Return (x, y) of the center of cell containing provided text 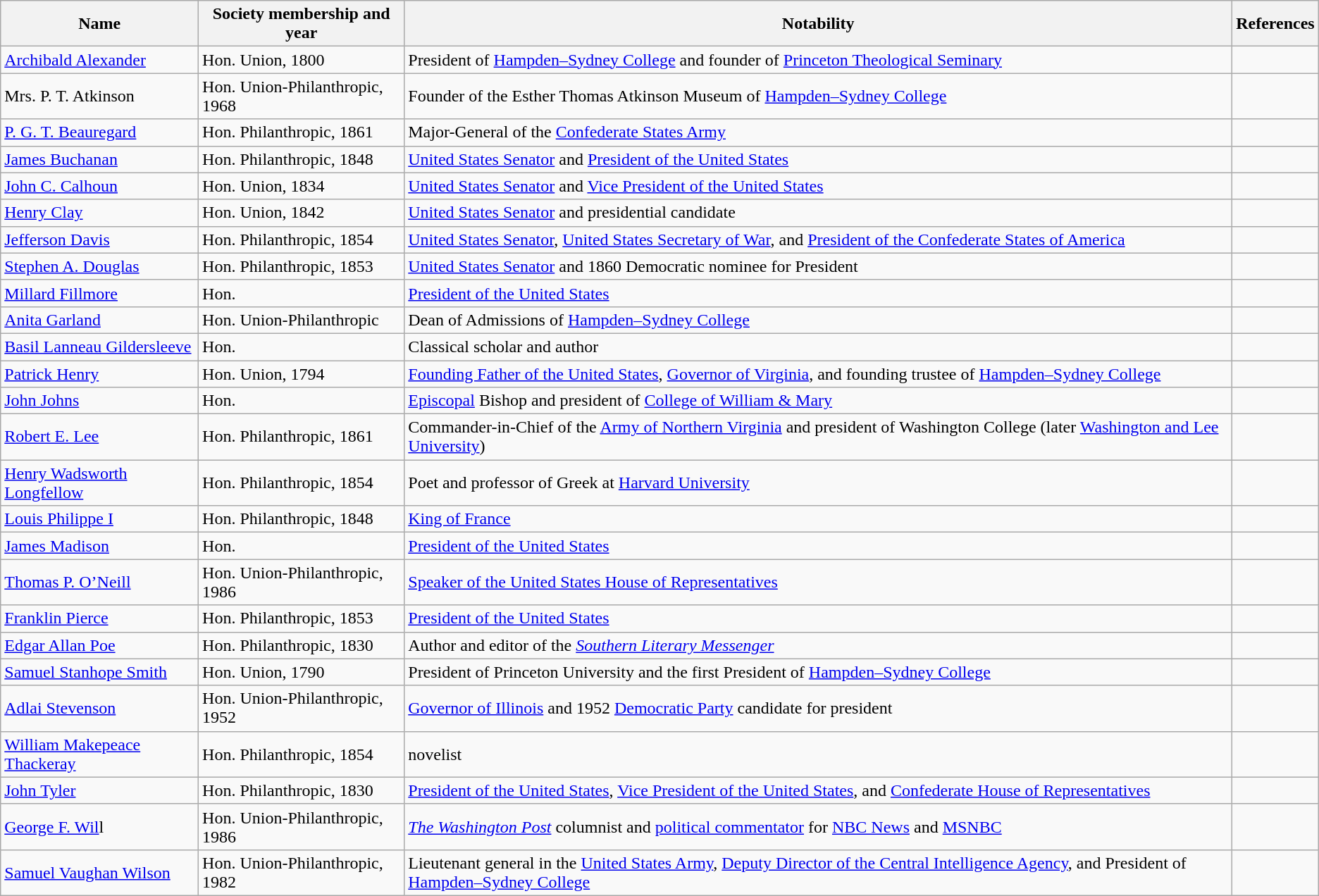
Dean of Admissions of Hampden–Sydney College (819, 320)
William Makepeace Thackeray (100, 754)
Speaker of the United States House of Representatives (819, 582)
John C. Calhoun (100, 186)
Hon. Union, 1794 (302, 374)
John Johns (100, 401)
Samuel Stanhope Smith (100, 672)
James Madison (100, 546)
Commander-in-Chief of the Army of Northern Virginia and president of Washington College (later Washington and Lee University) (819, 437)
United States Senator and presidential candidate (819, 213)
Edgar Allan Poe (100, 645)
The Washington Post columnist and political commentator for NBC News and MSNBC (819, 827)
President of the United States, Vice President of the United States, and Confederate House of Representatives (819, 790)
Anita Garland (100, 320)
Hon. Union-Philanthropic (302, 320)
Hon. Union-Philanthropic, 1982 (302, 872)
Poet and professor of Greek at Harvard University (819, 483)
Jefferson Davis (100, 239)
Founder of the Esther Thomas Atkinson Museum of Hampden–Sydney College (819, 96)
President of Princeton University and the first President of Hampden–Sydney College (819, 672)
John Tyler (100, 790)
Name (100, 24)
Thomas P. O’Neill (100, 582)
King of France (819, 519)
Henry Clay (100, 213)
Hon. Union, 1790 (302, 672)
Founding Father of the United States, Governor of Virginia, and founding trustee of Hampden–Sydney College (819, 374)
Patrick Henry (100, 374)
United States Senator and President of the United States (819, 159)
novelist (819, 754)
Hon. Union-Philanthropic, 1952 (302, 709)
Louis Philippe I (100, 519)
Governor of Illinois and 1952 Democratic Party candidate for president (819, 709)
Lieutenant general in the United States Army, Deputy Director of the Central Intelligence Agency, and President of Hampden–Sydney College (819, 872)
Hon. Union-Philanthropic, 1968 (302, 96)
Stephen A. Douglas (100, 266)
Millard Fillmore (100, 293)
United States Senator, United States Secretary of War, and President of the Confederate States of America (819, 239)
Franklin Pierce (100, 618)
Society membership and year (302, 24)
Archibald Alexander (100, 60)
Samuel Vaughan Wilson (100, 872)
References (1275, 24)
Author and editor of the Southern Literary Messenger (819, 645)
Henry Wadsworth Longfellow (100, 483)
Robert E. Lee (100, 437)
United States Senator and Vice President of the United States (819, 186)
Major-General of the Confederate States Army (819, 132)
United States Senator and 1860 Democratic nominee for President (819, 266)
Hon. Union, 1834 (302, 186)
Mrs. P. T. Atkinson (100, 96)
Episcopal Bishop and president of College of William & Mary (819, 401)
Hon. Union, 1800 (302, 60)
James Buchanan (100, 159)
Basil Lanneau Gildersleeve (100, 347)
George F. Will (100, 827)
Hon. Union, 1842 (302, 213)
P. G. T. Beauregard (100, 132)
President of Hampden–Sydney College and founder of Princeton Theological Seminary (819, 60)
Classical scholar and author (819, 347)
Notability (819, 24)
Adlai Stevenson (100, 709)
